Find where the given text appears and provide that cell's center as [x, y] coordinate. 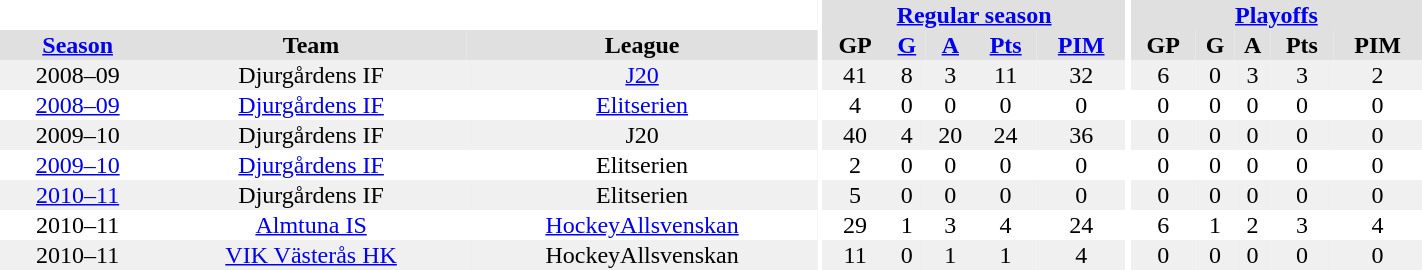
Playoffs [1276, 15]
20 [950, 135]
41 [856, 75]
29 [856, 225]
Season [78, 45]
36 [1082, 135]
Regular season [974, 15]
VIK Västerås HK [311, 255]
5 [856, 195]
40 [856, 135]
Team [311, 45]
32 [1082, 75]
League [642, 45]
8 [908, 75]
Almtuna IS [311, 225]
